Provide the [X, Y] coordinate of the cell's center where the given text is located.  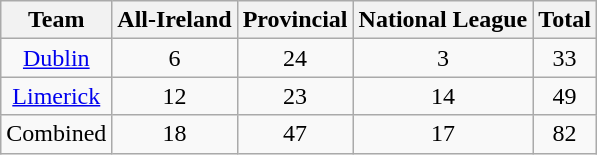
49 [565, 96]
Provincial [295, 20]
23 [295, 96]
33 [565, 58]
National League [443, 20]
47 [295, 134]
3 [443, 58]
18 [174, 134]
24 [295, 58]
All-Ireland [174, 20]
Combined [56, 134]
Total [565, 20]
Limerick [56, 96]
12 [174, 96]
Team [56, 20]
14 [443, 96]
6 [174, 58]
17 [443, 134]
82 [565, 134]
Dublin [56, 58]
